Determine the (x, y) coordinate at the center of the cell enclosing the given text.  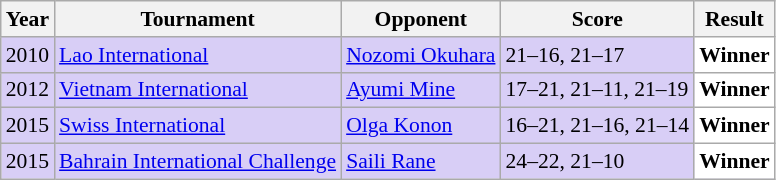
Vietnam International (198, 90)
Saili Rane (420, 162)
Opponent (420, 19)
Lao International (198, 55)
2010 (28, 55)
Nozomi Okuhara (420, 55)
Ayumi Mine (420, 90)
Tournament (198, 19)
2012 (28, 90)
Score (598, 19)
17–21, 21–11, 21–19 (598, 90)
16–21, 21–16, 21–14 (598, 126)
Year (28, 19)
Swiss International (198, 126)
24–22, 21–10 (598, 162)
Bahrain International Challenge (198, 162)
Result (734, 19)
21–16, 21–17 (598, 55)
Olga Konon (420, 126)
